Find where the given text appears and provide that cell's center as [X, Y] coordinate. 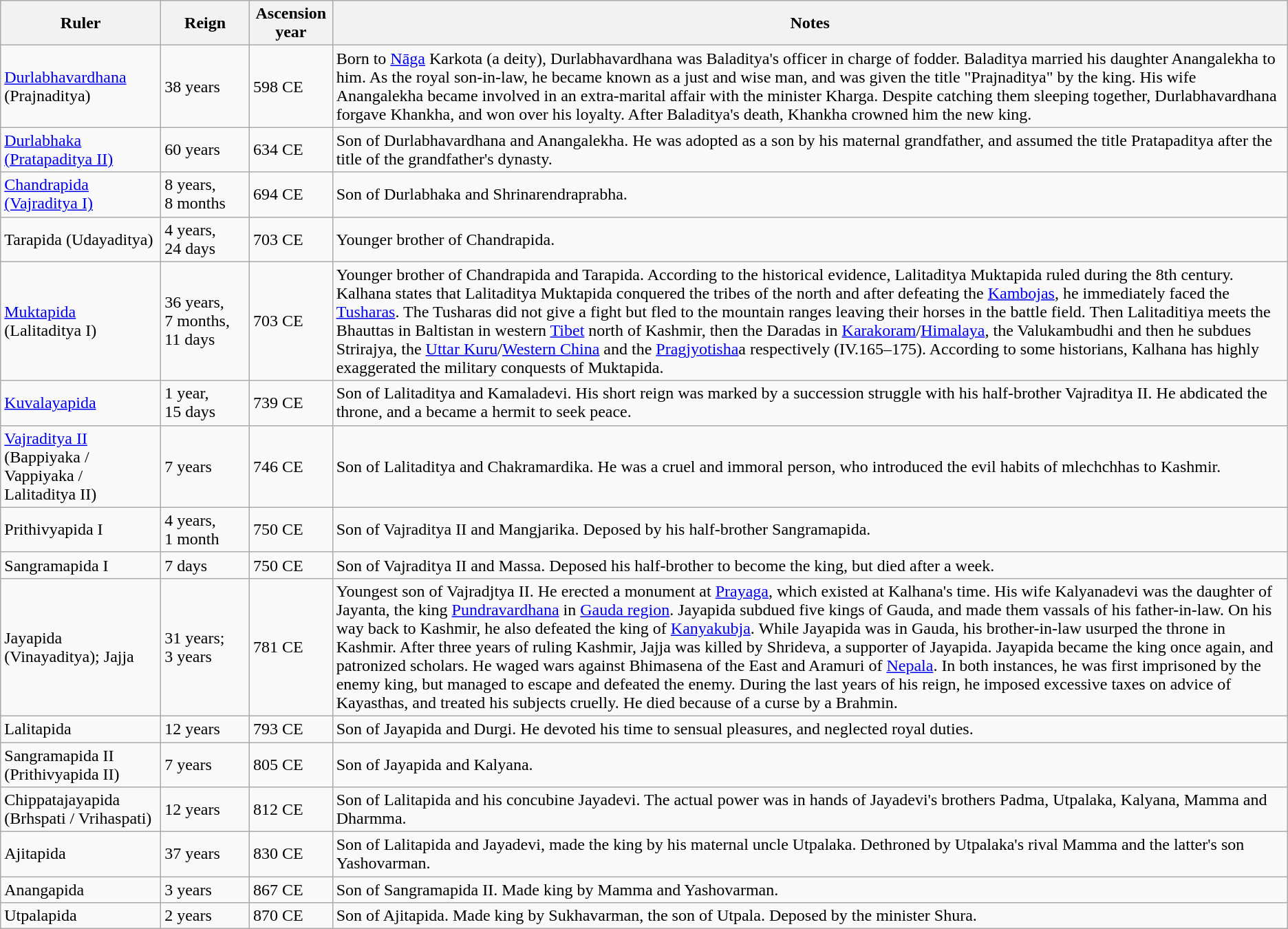
38 years [205, 87]
Durlabhaka (Pratapaditya II) [81, 150]
Jayapida (Vinayaditya); Jajja [81, 647]
4 years, 24 days [205, 239]
Son of Lalitapida and his concubine Jayadevi. The actual power was in hands of Jayadevi's brothers Padma, Utpalaka, Kalyana, Mamma and Dharmma. [810, 809]
Son of Lalitaditya and Chakramardika. He was a cruel and immoral person, who introduced the evil habits of mlechchhas to Kashmir. [810, 467]
Son of Vajraditya II and Mangjarika. Deposed by his half-brother Sangramapida. [810, 530]
812 CE [290, 809]
634 CE [290, 150]
781 CE [290, 647]
598 CE [290, 87]
694 CE [290, 194]
Sangramapida I [81, 565]
Son of Vajraditya II and Massa. Deposed his half-brother to become the king, but died after a week. [810, 565]
793 CE [290, 729]
1 year, 15 days [205, 403]
Prithivyapida I [81, 530]
Reign [205, 23]
870 CE [290, 916]
Younger brother of Chandrapida. [810, 239]
2 years [205, 916]
4 years, 1 month [205, 530]
60 years [205, 150]
Vajraditya II (Bappiyaka / Vappiyaka / Lalitaditya II) [81, 467]
7 days [205, 565]
Son of Jayapida and Kalyana. [810, 764]
Ruler [81, 23]
Son of Sangramapida II. Made king by Mamma and Yashovarman. [810, 890]
Utpalapida [81, 916]
Chandrapida (Vajraditya I) [81, 194]
Notes [810, 23]
8 years, 8 months [205, 194]
Sangramapida II (Prithivyapida II) [81, 764]
Anangapida [81, 890]
867 CE [290, 890]
Ascension year [290, 23]
Son of Lalitapida and Jayadevi, made the king by his maternal uncle Utpalaka. Dethroned by Utpalaka's rival Mamma and the latter's son Yashovarman. [810, 855]
739 CE [290, 403]
31 years; 3 years [205, 647]
805 CE [290, 764]
830 CE [290, 855]
Kuvalayapida [81, 403]
36 years, 7 months, 11 days [205, 321]
Tarapida (Udayaditya) [81, 239]
3 years [205, 890]
Ajitapida [81, 855]
Durlabhavardhana (Prajnaditya) [81, 87]
Lalitapida [81, 729]
Son of Jayapida and Durgi. He devoted his time to sensual pleasures, and neglected royal duties. [810, 729]
746 CE [290, 467]
Son of Durlabhaka and Shrinarendraprabha. [810, 194]
37 years [205, 855]
Muktapida (Lalitaditya I) [81, 321]
Son of Ajitapida. Made king by Sukhavarman, the son of Utpala. Deposed by the minister Shura. [810, 916]
Chippatajayapida (Brhspati / Vrihaspati) [81, 809]
